Search for the cell housing the specified text and yield its [X, Y] center coordinate. 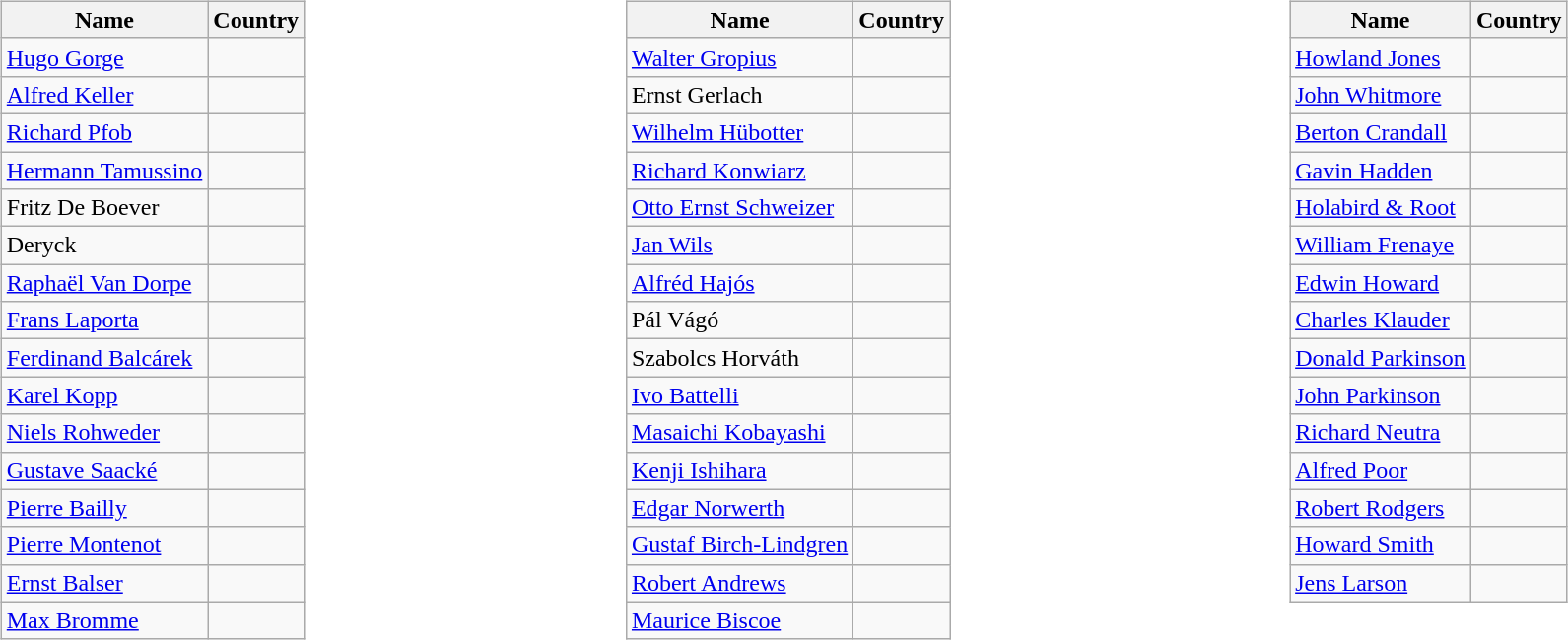
Niels Rohweder [104, 433]
Ernst Gerlach [739, 95]
Alfred Poor [1381, 470]
Frans Laporta [104, 320]
Donald Parkinson [1381, 358]
Karel Kopp [104, 395]
Ferdinand Balcárek [104, 358]
Gustaf Birch-Lindgren [739, 545]
John Parkinson [1381, 395]
Maurice Biscoe [739, 620]
Robert Rodgers [1381, 508]
Walter Gropius [739, 57]
Kenji Ishihara [739, 470]
Berton Crandall [1381, 132]
Gavin Hadden [1381, 171]
Fritz De Boever [104, 208]
Alfréd Hajós [739, 283]
Otto Ernst Schweizer [739, 208]
Richard Neutra [1381, 433]
Gustave Saacké [104, 470]
Masaichi Kobayashi [739, 433]
Edgar Norwerth [739, 508]
Pál Vágó [739, 320]
Max Bromme [104, 620]
William Frenaye [1381, 246]
Hermann Tamussino [104, 171]
Pierre Montenot [104, 545]
Howard Smith [1381, 545]
Ernst Balser [104, 583]
Edwin Howard [1381, 283]
Pierre Bailly [104, 508]
Richard Konwiarz [739, 171]
Richard Pfob [104, 132]
Wilhelm Hübotter [739, 132]
Robert Andrews [739, 583]
Szabolcs Horváth [739, 358]
Ivo Battelli [739, 395]
Raphaël Van Dorpe [104, 283]
Alfred Keller [104, 95]
Jens Larson [1381, 583]
Deryck [104, 246]
John Whitmore [1381, 95]
Hugo Gorge [104, 57]
Holabird & Root [1381, 208]
Charles Klauder [1381, 320]
Jan Wils [739, 246]
Howland Jones [1381, 57]
